Identify which cell holds the provided text, then report its [X, Y] central coordinate. 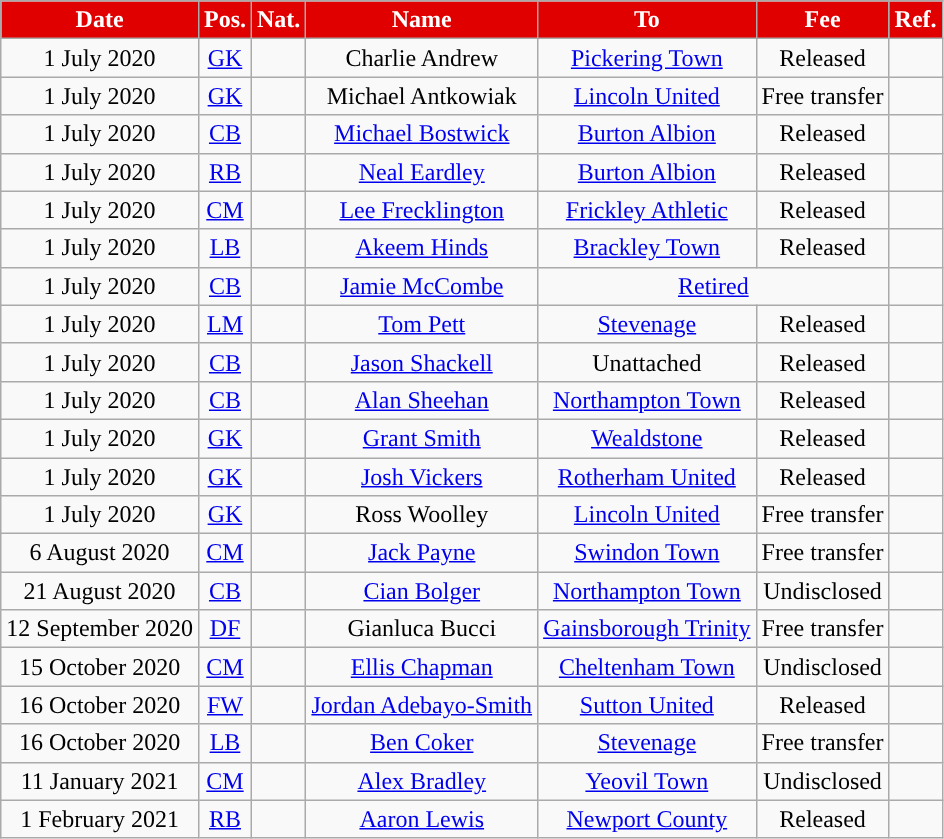
DF [224, 629]
Jack Payne [422, 553]
12 September 2020 [100, 629]
Swindon Town [647, 553]
Akeem Hinds [422, 248]
Newport County [647, 819]
Ref. [916, 20]
Alex Bradley [422, 781]
Ross Woolley [422, 515]
Neal Eardley [422, 172]
15 October 2020 [100, 667]
Jason Shackell [422, 362]
Josh Vickers [422, 477]
Tom Pett [422, 324]
Gianluca Bucci [422, 629]
Sutton United [647, 705]
Unattached [647, 362]
Pos. [224, 20]
Wealdstone [647, 438]
Nat. [279, 20]
Alan Sheehan [422, 400]
Fee [822, 20]
Ellis Chapman [422, 667]
Ben Coker [422, 743]
Cheltenham Town [647, 667]
21 August 2020 [100, 591]
Lee Frecklington [422, 210]
Name [422, 20]
6 August 2020 [100, 553]
Gainsborough Trinity [647, 629]
FW [224, 705]
Jordan Adebayo-Smith [422, 705]
1 February 2021 [100, 819]
Retired [714, 286]
LM [224, 324]
Charlie Andrew [422, 58]
Brackley Town [647, 248]
Frickley Athletic [647, 210]
To [647, 20]
Cian Bolger [422, 591]
Rotherham United [647, 477]
Yeovil Town [647, 781]
Date [100, 20]
Pickering Town [647, 58]
Aaron Lewis [422, 819]
Jamie McCombe [422, 286]
Michael Antkowiak [422, 96]
Grant Smith [422, 438]
11 January 2021 [100, 781]
Michael Bostwick [422, 134]
